Return (X, Y) of the center of cell containing provided text 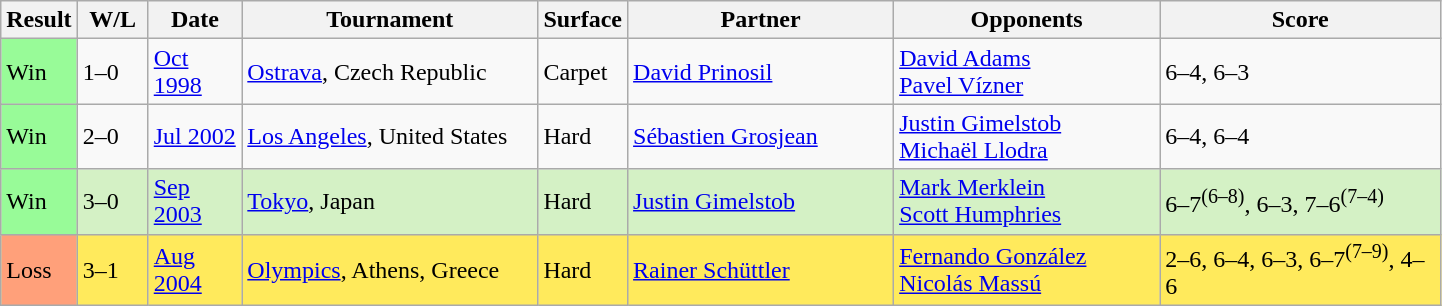
Fernando González Nicolás Massú (1027, 270)
Mark Merklein Scott Humphries (1027, 202)
David Prinosil (761, 72)
6–7(6–8), 6–3, 7–6(7–4) (1300, 202)
Partner (761, 20)
Loss (39, 270)
2–6, 6–4, 6–3, 6–7(7–9), 4–6 (1300, 270)
Olympics, Athens, Greece (390, 270)
Result (39, 20)
Jul 2002 (195, 136)
3–1 (112, 270)
Sébastien Grosjean (761, 136)
Justin Gimelstob Michaël Llodra (1027, 136)
3–0 (112, 202)
Date (195, 20)
Oct 1998 (195, 72)
Ostrava, Czech Republic (390, 72)
Carpet (583, 72)
Los Angeles, United States (390, 136)
David Adams Pavel Vízner (1027, 72)
Sep 2003 (195, 202)
1–0 (112, 72)
Surface (583, 20)
Tournament (390, 20)
Rainer Schüttler (761, 270)
Opponents (1027, 20)
Aug 2004 (195, 270)
2–0 (112, 136)
Score (1300, 20)
W/L (112, 20)
6–4, 6–4 (1300, 136)
6–4, 6–3 (1300, 72)
Justin Gimelstob (761, 202)
Tokyo, Japan (390, 202)
